Pinpoint the cell where the given text exists, returning its (X, Y) midpoint coordinate. 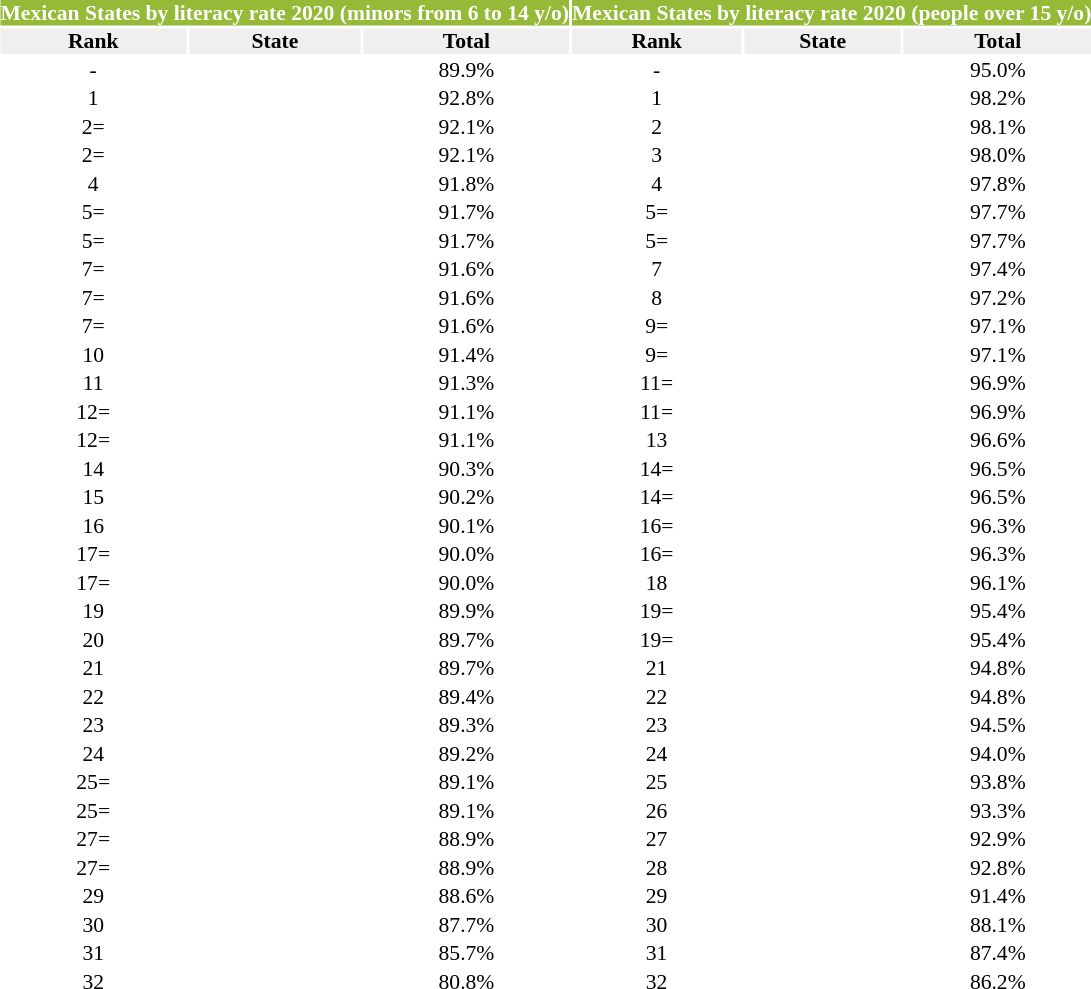
89.2% (466, 754)
27 (656, 839)
96.6% (998, 441)
89.4% (466, 697)
93.3% (998, 811)
87.7% (466, 925)
20 (92, 640)
90.2% (466, 497)
28 (656, 868)
2 (656, 127)
89.3% (466, 725)
87.4% (998, 953)
98.1% (998, 127)
90.3% (466, 469)
85.7% (466, 953)
14 (92, 469)
19 (92, 611)
95.0% (998, 70)
97.8% (998, 184)
Mexican States by literacy rate 2020 (minors from 6 to 14 y/o) (284, 13)
8 (656, 298)
91.8% (466, 184)
90.1% (466, 526)
91.3% (466, 383)
97.2% (998, 298)
94.5% (998, 725)
88.1% (998, 925)
18 (656, 583)
97.4% (998, 269)
92.9% (998, 839)
88.6% (466, 897)
15 (92, 497)
3 (656, 155)
16 (92, 526)
98.2% (998, 99)
Mexican States by literacy rate 2020 (people over 15 y/o) (832, 13)
13 (656, 441)
93.8% (998, 783)
98.0% (998, 155)
7 (656, 269)
94.0% (998, 754)
11 (92, 383)
25 (656, 783)
10 (92, 355)
26 (656, 811)
96.1% (998, 583)
